Provide the [x, y] coordinate of the cell's center where the given text is located.  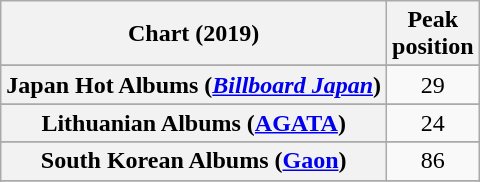
South Korean Albums (Gaon) [194, 161]
29 [433, 85]
Lithuanian Albums (AGATA) [194, 123]
Chart (2019) [194, 34]
86 [433, 161]
Japan Hot Albums (Billboard Japan) [194, 85]
Peakposition [433, 34]
24 [433, 123]
